Find where the given text appears and provide that cell's center as (x, y) coordinate. 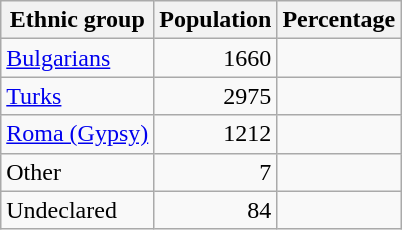
Ethnic group (78, 20)
84 (216, 210)
1660 (216, 58)
Other (78, 172)
7 (216, 172)
Roma (Gypsy) (78, 134)
Turks (78, 96)
Undeclared (78, 210)
2975 (216, 96)
Percentage (339, 20)
Population (216, 20)
Bulgarians (78, 58)
1212 (216, 134)
